Return the (x, y) coordinate for the center point of the cell that contains the specified text.  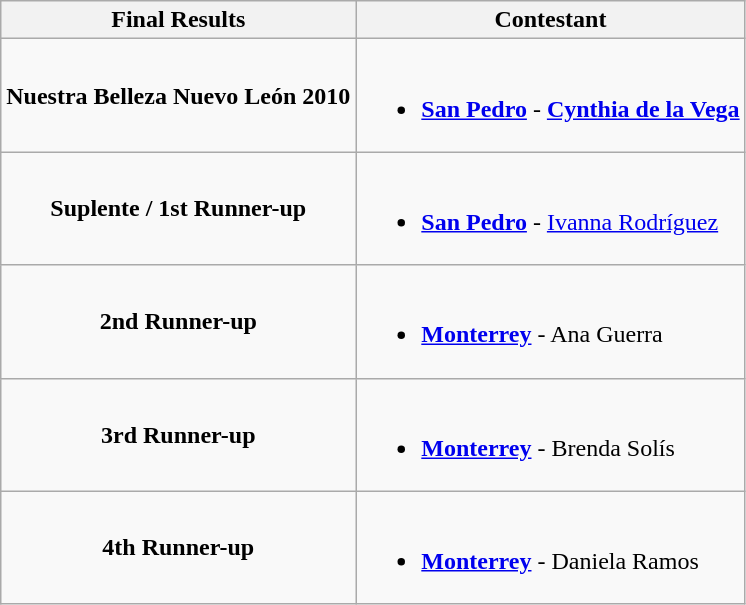
Final Results (178, 20)
Suplente / 1st Runner-up (178, 208)
Monterrey - Daniela Ramos (550, 548)
3rd Runner-up (178, 434)
Monterrey - Ana Guerra (550, 322)
4th Runner-up (178, 548)
San Pedro - Cynthia de la Vega (550, 96)
Contestant (550, 20)
San Pedro - Ivanna Rodríguez (550, 208)
2nd Runner-up (178, 322)
Nuestra Belleza Nuevo León 2010 (178, 96)
Monterrey - Brenda Solís (550, 434)
